Provide the [x, y] coordinate of the cell's center where the given text is located.  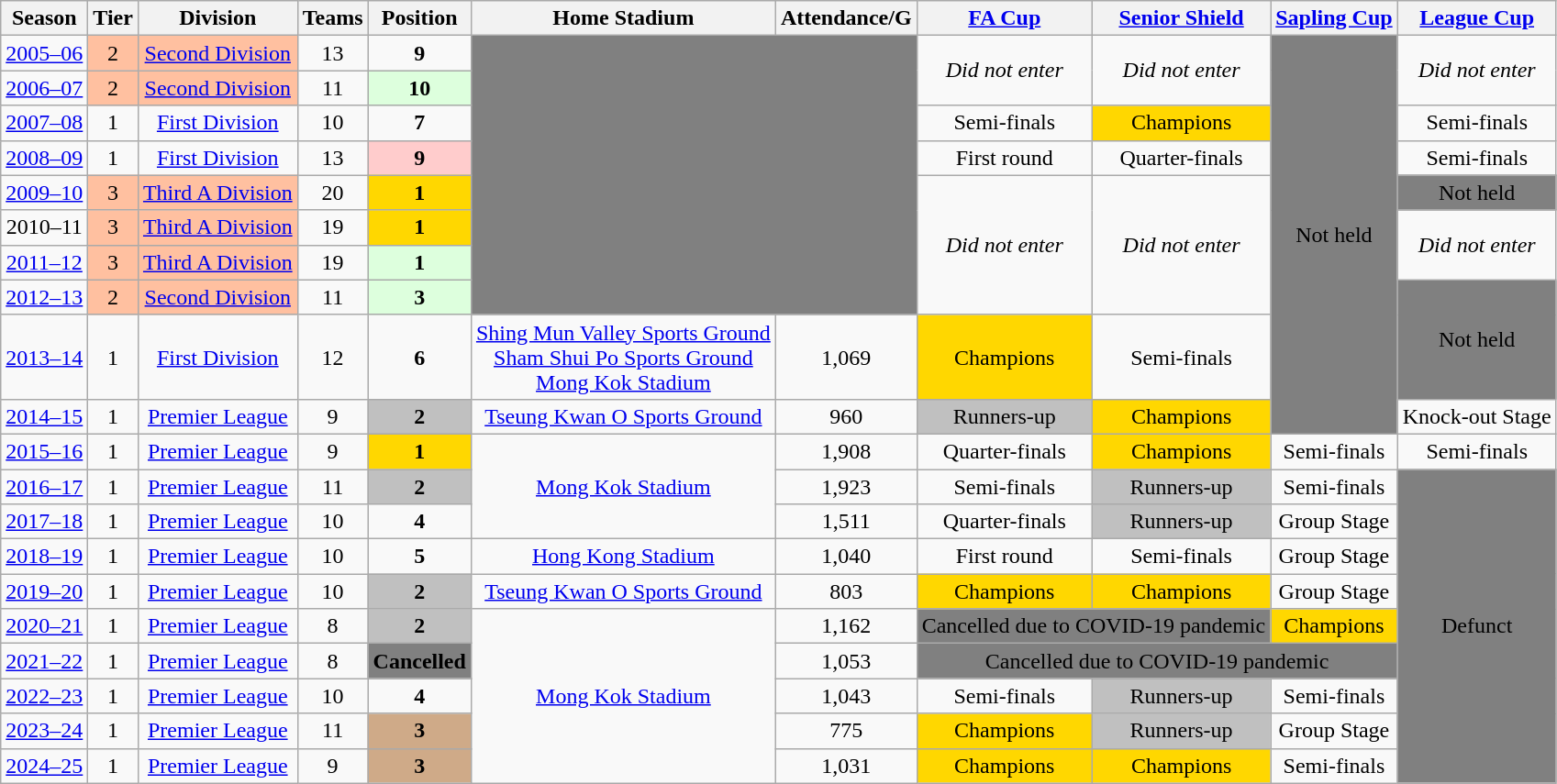
2014–15 [44, 416]
6 [419, 357]
2023–24 [44, 731]
FA Cup [1004, 18]
1,053 [846, 661]
Cancelled [419, 661]
Hong Kong Stadium [623, 557]
2015–16 [44, 451]
Attendance/G [846, 18]
2008–09 [44, 158]
2024–25 [44, 766]
2018–19 [44, 557]
2007–08 [44, 123]
Home Stadium [623, 18]
1,511 [846, 522]
2010–11 [44, 227]
803 [846, 591]
Division [217, 18]
2013–14 [44, 357]
Knock-out Stage [1477, 416]
2021–22 [44, 661]
Defunct [1477, 627]
2011–12 [44, 262]
2019–20 [44, 591]
2005–06 [44, 53]
Shing Mun Valley Sports GroundSham Shui Po Sports GroundMong Kok Stadium [623, 357]
Position [419, 18]
1,040 [846, 557]
League Cup [1477, 18]
1,031 [846, 766]
1,923 [846, 487]
960 [846, 416]
2016–17 [44, 487]
5 [419, 557]
Season [44, 18]
7 [419, 123]
1,043 [846, 696]
Tier [114, 18]
1,069 [846, 357]
Teams [332, 18]
1,162 [846, 626]
Senior Shield [1181, 18]
20 [332, 193]
1,908 [846, 451]
2009–10 [44, 193]
2012–13 [44, 297]
2020–21 [44, 626]
775 [846, 731]
2006–07 [44, 88]
2017–18 [44, 522]
Sapling Cup [1334, 18]
2022–23 [44, 696]
12 [332, 357]
